Locate the cell with the specified text and output its (X, Y) center coordinate. 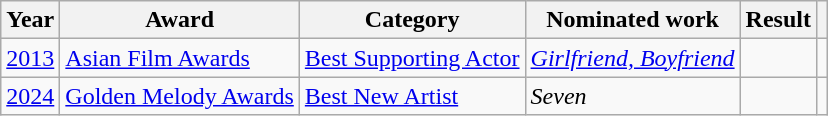
2013 (30, 58)
Result (778, 20)
2024 (30, 96)
Award (180, 20)
Nominated work (632, 20)
Best Supporting Actor (412, 58)
Asian Film Awards (180, 58)
Golden Melody Awards (180, 96)
Best New Artist (412, 96)
Category (412, 20)
Year (30, 20)
Seven (632, 96)
Girlfriend, Boyfriend (632, 58)
